Identify which cell holds the provided text, then report its (x, y) central coordinate. 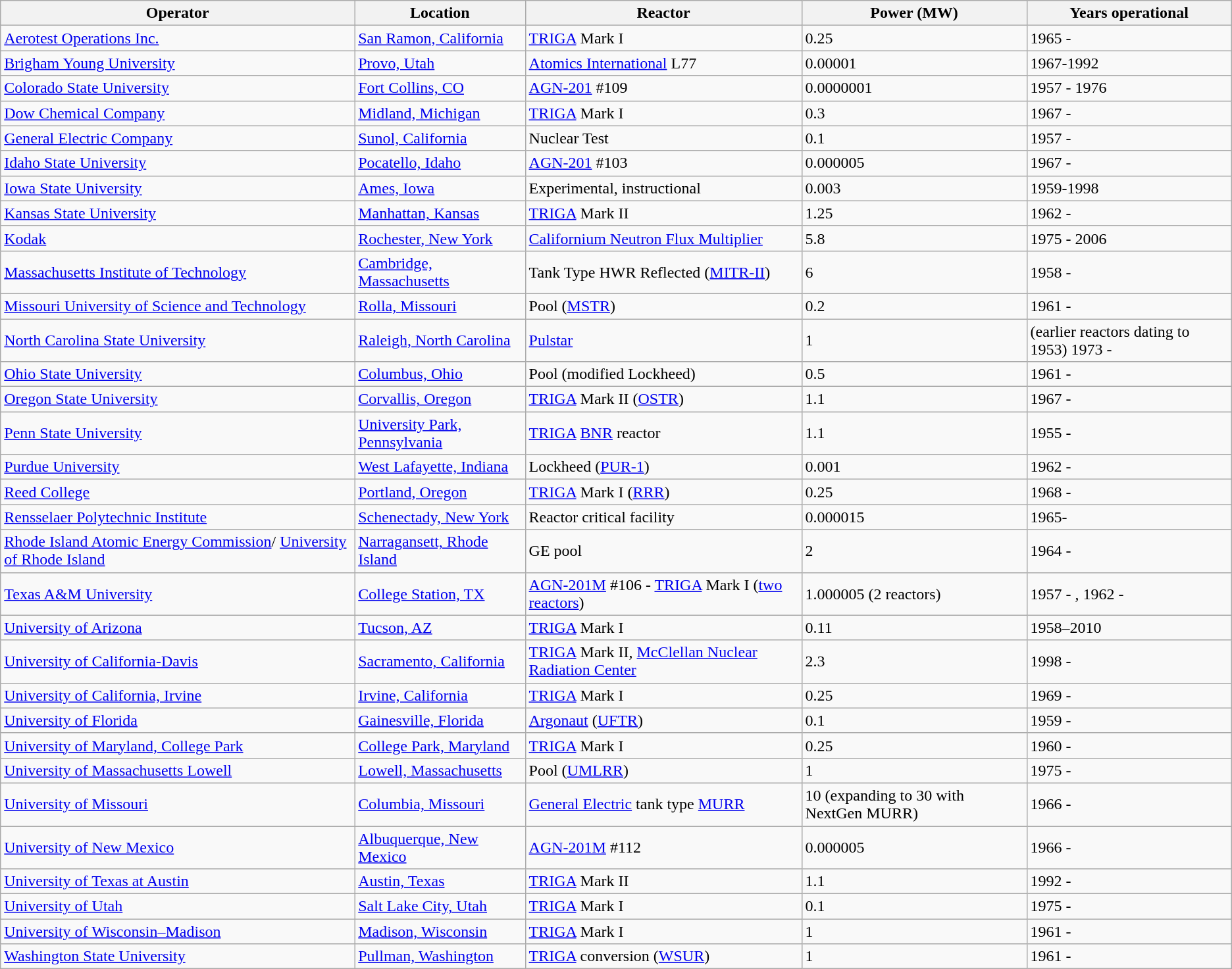
1.000005 (2 reactors) (914, 593)
West Lafayette, Indiana (440, 467)
General Electric tank type MURR (663, 804)
Californium Neutron Flux Multiplier (663, 238)
Columbus, Ohio (440, 374)
University of Wisconsin–Madison (178, 932)
Irvine, California (440, 695)
1998 - (1129, 662)
(earlier reactors dating to 1953) 1973 - (1129, 339)
University of Florida (178, 720)
AGN-201 #109 (663, 88)
1957 - (1129, 138)
Operator (178, 13)
1992 - (1129, 882)
San Ramon, California (440, 38)
Austin, Texas (440, 882)
Years operational (1129, 13)
0.0000001 (914, 88)
University of Texas at Austin (178, 882)
Penn State University (178, 433)
1959-1998 (1129, 188)
0.00001 (914, 63)
1.25 (914, 213)
Power (MW) (914, 13)
TRIGA BNR reactor (663, 433)
0.003 (914, 188)
Reed College (178, 492)
Kansas State University (178, 213)
1957 - , 1962 - (1129, 593)
Albuquerque, New Mexico (440, 847)
TRIGA Mark II, McClellan Nuclear Radiation Center (663, 662)
Pullman, Washington (440, 957)
Sacramento, California (440, 662)
Raleigh, North Carolina (440, 339)
Tucson, AZ (440, 628)
Colorado State University (178, 88)
Sunol, California (440, 138)
University Park, Pennsylvania (440, 433)
TRIGA Mark I (RRR) (663, 492)
Narragansett, Rhode Island (440, 551)
Midland, Michigan (440, 113)
Massachusetts Institute of Technology (178, 272)
6 (914, 272)
Lowell, Massachusetts (440, 770)
Fort Collins, CO (440, 88)
Cambridge, Massachusetts (440, 272)
1965- (1129, 517)
University of California-Davis (178, 662)
General Electric Company (178, 138)
Tank Type HWR Reflected (MITR-II) (663, 272)
Iowa State University (178, 188)
Kodak (178, 238)
Pool (MSTR) (663, 306)
Rhode Island Atomic Energy Commission/ University of Rhode Island (178, 551)
Reactor critical facility (663, 517)
North Carolina State University (178, 339)
GE pool (663, 551)
5.8 (914, 238)
Dow Chemical Company (178, 113)
Aerotest Operations Inc. (178, 38)
Portland, Oregon (440, 492)
Madison, Wisconsin (440, 932)
Schenectady, New York (440, 517)
10 (expanding to 30 with NextGen MURR) (914, 804)
0.000015 (914, 517)
1968 - (1129, 492)
University of Missouri (178, 804)
1957 - 1976 (1129, 88)
Pool (UMLRR) (663, 770)
1960 - (1129, 745)
2 (914, 551)
University of Maryland, College Park (178, 745)
University of Arizona (178, 628)
Brigham Young University (178, 63)
Pocatello, Idaho (440, 163)
Atomics International L77 (663, 63)
Columbia, Missouri (440, 804)
0.001 (914, 467)
Argonaut (UFTR) (663, 720)
Purdue University (178, 467)
Reactor (663, 13)
AGN-201M #106 - TRIGA Mark I (two reactors) (663, 593)
1959 - (1129, 720)
0.3 (914, 113)
AGN-201 #103 (663, 163)
Gainesville, Florida (440, 720)
Idaho State University (178, 163)
University of New Mexico (178, 847)
Ames, Iowa (440, 188)
Lockheed (PUR-1) (663, 467)
TRIGA conversion (WSUR) (663, 957)
Ohio State University (178, 374)
1958 - (1129, 272)
University of Massachusetts Lowell (178, 770)
Oregon State University (178, 399)
Rensselaer Polytechnic Institute (178, 517)
Washington State University (178, 957)
College Park, Maryland (440, 745)
1969 - (1129, 695)
1975 - 2006 (1129, 238)
0.11 (914, 628)
0.5 (914, 374)
University of California, Irvine (178, 695)
Corvallis, Oregon (440, 399)
Pulstar (663, 339)
1967-1992 (1129, 63)
Rolla, Missouri (440, 306)
Provo, Utah (440, 63)
University of Utah (178, 907)
Location (440, 13)
Pool (modified Lockheed) (663, 374)
1955 - (1129, 433)
1965 - (1129, 38)
1964 - (1129, 551)
Rochester, New York (440, 238)
Nuclear Test (663, 138)
Manhattan, Kansas (440, 213)
0.2 (914, 306)
Salt Lake City, Utah (440, 907)
AGN-201M #112 (663, 847)
College Station, TX (440, 593)
Texas A&M University (178, 593)
Missouri University of Science and Technology (178, 306)
Experimental, instructional (663, 188)
TRIGA Mark II (OSTR) (663, 399)
2.3 (914, 662)
1958–2010 (1129, 628)
